From the cell containing the given text, extract its center point as [X, Y] coordinate. 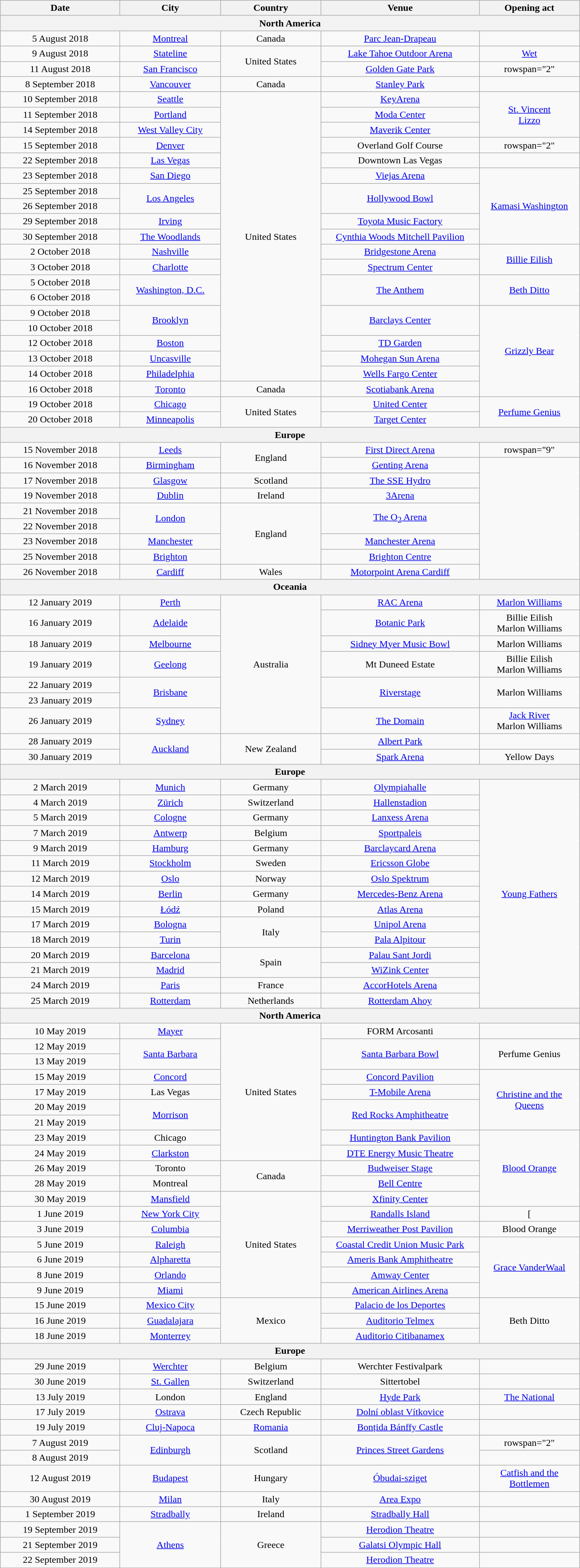
Wells Fargo Center [400, 374]
Bridgestone Arena [400, 252]
Guadalajara [171, 1321]
Mercedes-Benz Arena [400, 894]
Genting Arena [400, 465]
Leeds [171, 450]
Ostrava [171, 1412]
Sydney [171, 721]
Atlas Arena [400, 909]
The Woodlands [171, 237]
Country [271, 8]
Opening act [529, 8]
30 August 2019 [60, 1499]
Lake Tahoe Outdoor Arena [400, 54]
T-Mobile Arena [400, 1092]
3 October 2018 [60, 267]
2 October 2018 [60, 252]
Auckland [171, 749]
13 July 2019 [60, 1397]
Manchester [171, 541]
Randalls Island [400, 1214]
18 June 2019 [60, 1336]
[ [529, 1214]
Mexico City [171, 1305]
9 August 2018 [60, 54]
17 November 2018 [60, 480]
16 January 2019 [60, 623]
Columbia [171, 1229]
Hallenstadion [400, 802]
Netherlands [271, 1001]
Date [60, 8]
26 May 2019 [60, 1168]
Parc Jean-Drapeau [400, 38]
Viejas Arena [400, 175]
Alpharetta [171, 1260]
19 January 2019 [60, 664]
Lanxess Arena [400, 818]
Mansfield [171, 1198]
Cluj-Napoca [171, 1427]
West Valley City [171, 130]
St. VincentLizzo [529, 115]
City [171, 8]
Hollywood Bowl [400, 199]
Greece [271, 1545]
5 August 2018 [60, 38]
Barclaycard Arena [400, 848]
10 September 2018 [60, 99]
7 March 2019 [60, 833]
10 May 2019 [60, 1031]
Mohegan Sun Arena [400, 358]
23 November 2018 [60, 541]
6 June 2019 [60, 1260]
Budapest [171, 1478]
Bonțida Bánffy Castle [400, 1427]
23 January 2019 [60, 700]
20 March 2019 [60, 955]
San Diego [171, 175]
11 September 2018 [60, 115]
29 September 2018 [60, 221]
19 November 2018 [60, 496]
The National [529, 1397]
17 May 2019 [60, 1092]
Area Expo [400, 1499]
Princes Street Gardens [400, 1450]
16 November 2018 [60, 465]
22 September 2019 [60, 1560]
Toyota Music Factory [400, 221]
11 March 2019 [60, 863]
Jack RiverMarlon Williams [529, 721]
Philadelphia [171, 374]
Santa Barbara [171, 1054]
Monterrey [171, 1336]
17 July 2019 [60, 1412]
22 September 2018 [60, 160]
Budweiser Stage [400, 1168]
Scotiabank Arena [400, 389]
Mt Duneed Estate [400, 664]
24 March 2019 [60, 985]
Bologna [171, 924]
16 October 2018 [60, 389]
Brighton [171, 557]
16 June 2019 [60, 1321]
Coastal Credit Union Music Park [400, 1244]
26 January 2019 [60, 721]
Athens [171, 1545]
United Center [400, 404]
Dolní oblast Vítkovice [400, 1412]
Werchter [171, 1366]
Adelaide [171, 623]
Spark Arena [400, 757]
Brooklyn [171, 320]
Rotterdam Ahoy [400, 1001]
Denver [171, 145]
15 November 2018 [60, 450]
10 October 2018 [60, 328]
15 September 2018 [60, 145]
San Francisco [171, 69]
Brisbane [171, 692]
Morrison [171, 1115]
18 March 2019 [60, 939]
The O2 Arena [400, 519]
Stanley Park [400, 84]
Poland [271, 909]
Paris [171, 985]
American Airlines Arena [400, 1290]
France [271, 985]
Mayer [171, 1031]
Edinburgh [171, 1450]
Grizzly Bear [529, 351]
9 March 2019 [60, 848]
Sidney Myer Music Bowl [400, 643]
Auditorio Telmex [400, 1321]
Concord Pavilion [400, 1077]
New Zealand [271, 749]
Hungary [271, 1478]
26 November 2018 [60, 572]
Wales [271, 572]
30 May 2019 [60, 1198]
Dublin [171, 496]
Glasgow [171, 480]
12 May 2019 [60, 1046]
Łódź [171, 909]
23 September 2018 [60, 175]
15 March 2019 [60, 909]
WiZink Center [400, 970]
Target Center [400, 419]
Cardiff [171, 572]
Venue [400, 8]
Golden Gate Park [400, 69]
7 August 2019 [60, 1443]
8 June 2019 [60, 1275]
Munich [171, 787]
12 October 2018 [60, 343]
Bell Centre [400, 1183]
8 August 2019 [60, 1458]
St. Gallen [171, 1381]
9 June 2019 [60, 1290]
DTE Energy Music Theatre [400, 1153]
11 August 2018 [60, 69]
5 June 2019 [60, 1244]
12 March 2019 [60, 878]
Irving [171, 221]
The Domain [400, 721]
rowspan="9" [529, 450]
Orlando [171, 1275]
Huntington Bank Pavilion [400, 1138]
Raleigh [171, 1244]
8 September 2018 [60, 84]
9 October 2018 [60, 313]
1 September 2019 [60, 1514]
12 August 2019 [60, 1478]
Santa Barbara Bowl [400, 1054]
Berlin [171, 894]
Riverstage [400, 692]
Nashville [171, 252]
New York City [171, 1214]
Antwerp [171, 833]
RAC Arena [400, 602]
Manchester Arena [400, 541]
21 September 2019 [60, 1545]
Sweden [271, 863]
30 September 2018 [60, 237]
Oceania [290, 587]
Albert Park [400, 742]
22 January 2019 [60, 685]
Wet [529, 54]
5 October 2018 [60, 282]
Los Angeles [171, 199]
First Direct Arena [400, 450]
Brighton Centre [400, 557]
Stateline [171, 54]
Birmingham [171, 465]
Charlotte [171, 267]
19 July 2019 [60, 1427]
Auditorio Citibanamex [400, 1336]
Christine and the Queens [529, 1100]
Motorpoint Arena Cardiff [400, 572]
30 January 2019 [60, 757]
Downtown Las Vegas [400, 160]
30 June 2019 [60, 1381]
Kamasi Washington [529, 206]
Rotterdam [171, 1001]
Minneapolis [171, 419]
19 September 2019 [60, 1530]
13 October 2018 [60, 358]
14 October 2018 [60, 374]
Australia [271, 664]
Spain [271, 963]
Mexico [271, 1321]
2 March 2019 [60, 787]
29 June 2019 [60, 1366]
Spectrum Center [400, 267]
Vancouver [171, 84]
Oslo [171, 878]
Overland Golf Course [400, 145]
Romania [271, 1427]
Ericsson Globe [400, 863]
Melbourne [171, 643]
Cynthia Woods Mitchell Pavilion [400, 237]
25 March 2019 [60, 1001]
18 January 2019 [60, 643]
17 March 2019 [60, 924]
Xfinity Center [400, 1198]
5 March 2019 [60, 818]
21 November 2018 [60, 511]
Concord [171, 1077]
Miami [171, 1290]
Boston [171, 343]
25 November 2018 [60, 557]
6 October 2018 [60, 298]
Werchter Festivalpark [400, 1366]
Óbudai-sziget [400, 1478]
13 May 2019 [60, 1061]
Hamburg [171, 848]
14 March 2019 [60, 894]
The SSE Hydro [400, 480]
21 March 2019 [60, 970]
22 November 2018 [60, 526]
1 June 2019 [60, 1214]
Galatsi Olympic Hall [400, 1545]
Czech Republic [271, 1412]
Zürich [171, 802]
Botanic Park [400, 623]
15 June 2019 [60, 1305]
Moda Center [400, 115]
Clarkston [171, 1153]
Barcelona [171, 955]
Stockholm [171, 863]
25 September 2018 [60, 191]
Turin [171, 939]
Geelong [171, 664]
Uncasville [171, 358]
24 May 2019 [60, 1153]
23 May 2019 [60, 1138]
Stradbally Hall [400, 1514]
KeyArena [400, 99]
TD Garden [400, 343]
Sittertobel [400, 1381]
Perth [171, 602]
20 October 2018 [60, 419]
Red Rocks Amphitheatre [400, 1115]
Washington, D.C. [171, 290]
26 September 2018 [60, 206]
Oslo Spektrum [400, 878]
Cologne [171, 818]
Grace VanderWaal [529, 1267]
28 May 2019 [60, 1183]
20 May 2019 [60, 1107]
19 October 2018 [60, 404]
14 September 2018 [60, 130]
Sportpaleis [400, 833]
Yellow Days [529, 757]
3 June 2019 [60, 1229]
Portland [171, 115]
Milan [171, 1499]
Madrid [171, 970]
Young Fathers [529, 894]
The Anthem [400, 290]
Maverik Center [400, 130]
Palau Sant Jordi [400, 955]
12 January 2019 [60, 602]
Pala Alpitour [400, 939]
Amway Center [400, 1275]
Ameris Bank Amphitheatre [400, 1260]
3Arena [400, 496]
Olympiahalle [400, 787]
Merriweather Post Pavilion [400, 1229]
21 May 2019 [60, 1122]
Hyde Park [400, 1397]
AccorHotels Arena [400, 985]
Stradbally [171, 1514]
Palacio de los Deportes [400, 1305]
15 May 2019 [60, 1077]
4 March 2019 [60, 802]
Barclays Center [400, 320]
Billie Eilish [529, 259]
Unipol Arena [400, 924]
FORM Arcosanti [400, 1031]
28 January 2019 [60, 742]
Catfish and the Bottlemen [529, 1478]
Seattle [171, 99]
Norway [271, 878]
